Return [X, Y] of the center of cell containing provided text 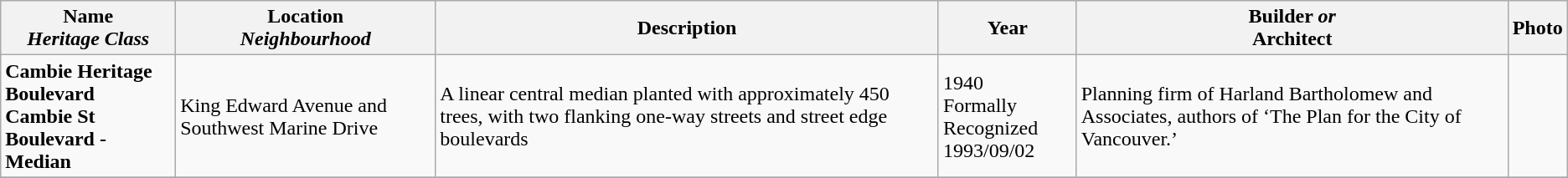
A linear central median planted with approximately 450 trees, with two flanking one-way streets and street edge boulevards [687, 116]
1940Formally Recognized1993/09/02 [1007, 116]
Photo [1538, 28]
LocationNeighbourhood [306, 28]
Description [687, 28]
Builder orArchitect [1292, 28]
King Edward Avenue and Southwest Marine Drive [306, 116]
Cambie Heritage BoulevardCambie St Boulevard - Median [89, 116]
Year [1007, 28]
Planning firm of Harland Bartholomew and Associates, authors of ‘The Plan for the City of Vancouver.’ [1292, 116]
NameHeritage Class [89, 28]
